Locate the cell with the specified text and output its [X, Y] center coordinate. 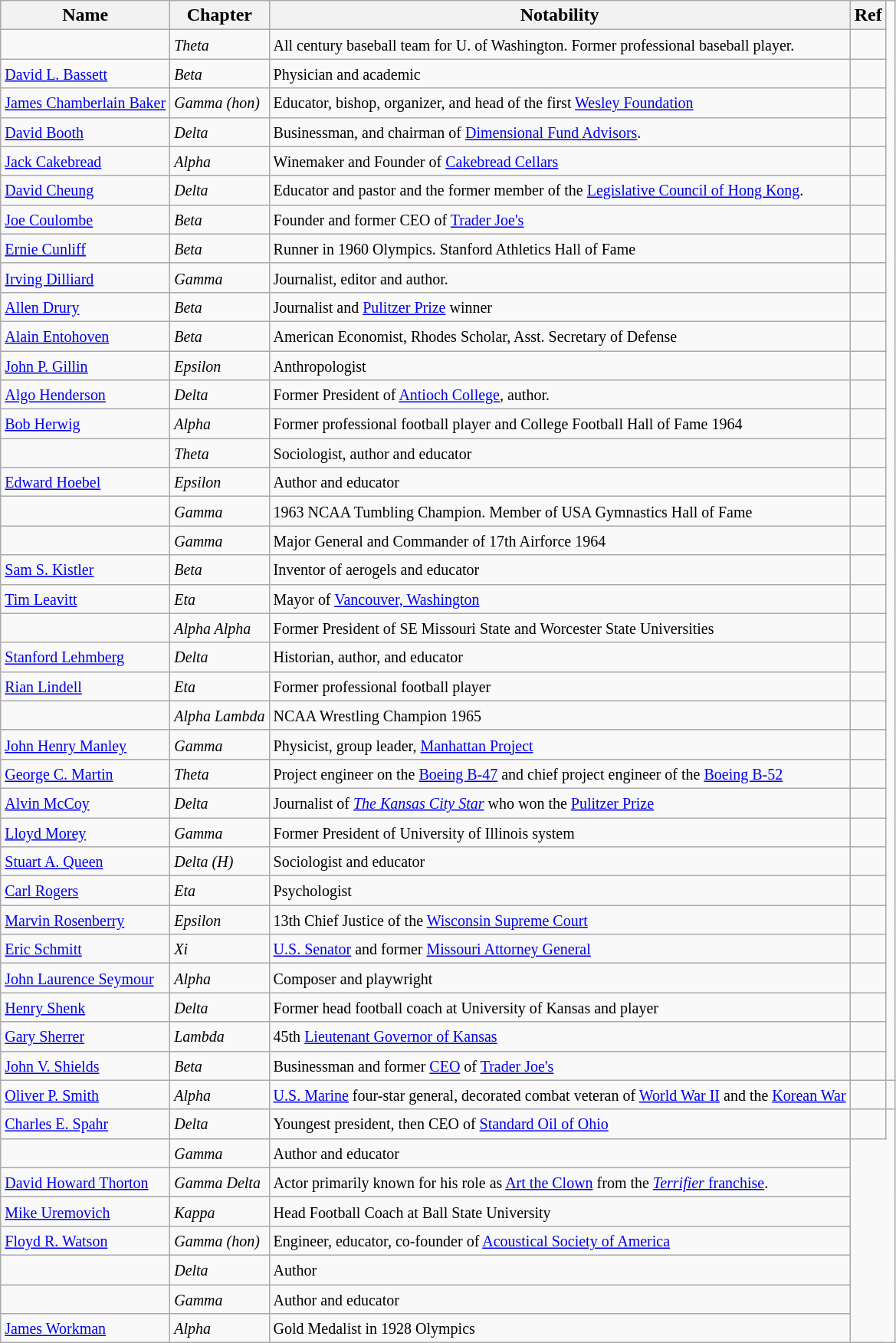
John P. Gillin [86, 366]
Ref [868, 15]
John V. Shields [86, 1066]
Oliver P. Smith [86, 1095]
Physicist, group leader, Manhattan Project [560, 744]
Chapter [219, 15]
Sociologist, author and educator [560, 453]
Lloyd Morey [86, 832]
Runner in 1960 Olympics. Stanford Athletics Hall of Fame [560, 248]
Journalist and Pulitzer Prize winner [560, 307]
Psychologist [560, 891]
Mike Uremovich [86, 1211]
Actor primarily known for his role as Art the Clown from the Terrifier franchise. [560, 1182]
Former professional football player and College Football Hall of Fame 1964 [560, 424]
Tim Leavitt [86, 599]
Gary Sherrer [86, 1036]
Marvin Rosenberry [86, 920]
Former President of University of Illinois system [560, 832]
Former professional football player [560, 686]
Notability [560, 15]
Stanford Lehmberg [86, 657]
Former President of SE Missouri State and Worcester State Universities [560, 628]
Educator, bishop, organizer, and head of the first Wesley Foundation [560, 103]
Lambda [219, 1036]
45th Lieutenant Governor of Kansas [560, 1036]
Alvin McCoy [86, 803]
Engineer, educator, co-founder of Acoustical Society of America [560, 1240]
Algo Henderson [86, 395]
Allen Drury [86, 307]
Rian Lindell [86, 686]
Major General and Commander of 17th Airforce 1964 [560, 540]
Xi [219, 949]
Kappa [219, 1211]
Journalist, editor and author. [560, 277]
13th Chief Justice of the Wisconsin Supreme Court [560, 920]
Irving Dilliard [86, 277]
Former President of Antioch College, author. [560, 395]
Bob Herwig [86, 424]
Name [86, 15]
1963 NCAA Tumbling Champion. Member of USA Gymnastics Hall of Fame [560, 511]
Journalist of The Kansas City Star who won the Pulitzer Prize [560, 803]
David Howard Thorton [86, 1182]
Jack Cakebread [86, 161]
Gold Medalist in 1928 Olympics [560, 1328]
Charles E. Spahr [86, 1124]
Delta (H) [219, 862]
Alpha Alpha [219, 628]
U.S. Marine four-star general, decorated combat veteran of World War II and the Korean War [560, 1095]
Winemaker and Founder of Cakebread Cellars [560, 161]
Gamma Delta [219, 1182]
Author [560, 1269]
Head Football Coach at Ball State University [560, 1211]
U.S. Senator and former Missouri Attorney General [560, 949]
Composer and playwright [560, 978]
Floyd R. Watson [86, 1240]
David L. Bassett [86, 74]
Historian, author, and educator [560, 657]
Inventor of aerogels and educator [560, 570]
Businessman and former CEO of Trader Joe's [560, 1066]
David Booth [86, 132]
Project engineer on the Boeing B-47 and chief project engineer of the Boeing B-52 [560, 773]
Ernie Cunliff [86, 248]
Founder and former CEO of Trader Joe's [560, 219]
James Chamberlain Baker [86, 103]
NCAA Wrestling Champion 1965 [560, 715]
Sociologist and educator [560, 862]
Anthropologist [560, 366]
Sam S. Kistler [86, 570]
Former head football coach at University of Kansas and player [560, 1007]
James Workman [86, 1328]
Youngest president, then CEO of Standard Oil of Ohio [560, 1124]
John Henry Manley [86, 744]
Henry Shenk [86, 1007]
All century baseball team for U. of Washington. Former professional baseball player. [560, 44]
Edward Hoebel [86, 482]
Carl Rogers [86, 891]
Joe Coulombe [86, 219]
Businessman, and chairman of Dimensional Fund Advisors. [560, 132]
Educator and pastor and the former member of the Legislative Council of Hong Kong. [560, 190]
George C. Martin [86, 773]
Alain Entohoven [86, 336]
Mayor of Vancouver, Washington [560, 599]
Alpha Lambda [219, 715]
Eric Schmitt [86, 949]
David Cheung [86, 190]
Stuart A. Queen [86, 862]
John Laurence Seymour [86, 978]
Physician and academic [560, 74]
American Economist, Rhodes Scholar, Asst. Secretary of Defense [560, 336]
